Detect which cell encompasses the target text, then output its [x, y] center coordinate. 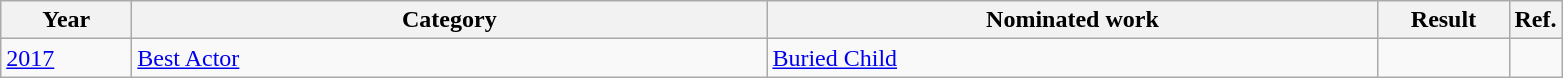
Nominated work [1072, 20]
Category [450, 20]
Best Actor [450, 58]
2017 [66, 58]
Result [1444, 20]
Buried Child [1072, 58]
Year [66, 20]
Ref. [1536, 20]
